Output the (X, Y) coordinate of the center of the cell containing the given text.  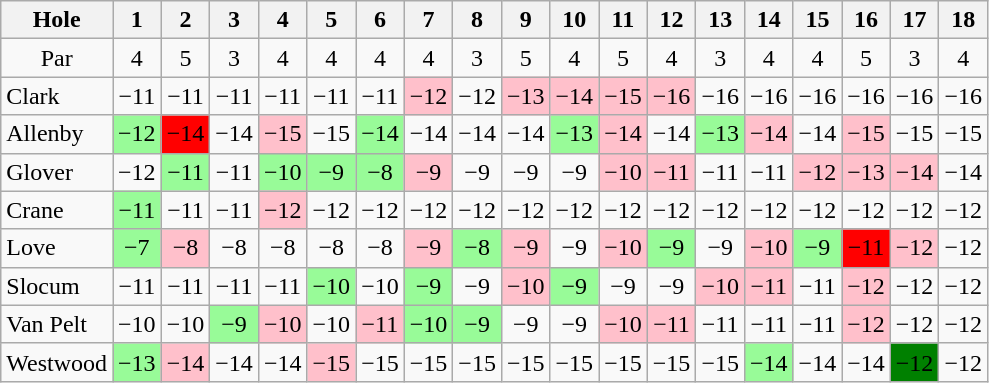
Van Pelt (57, 324)
Clark (57, 96)
13 (720, 20)
−7 (138, 248)
Par (57, 58)
14 (768, 20)
15 (818, 20)
8 (478, 20)
16 (866, 20)
12 (672, 20)
17 (914, 20)
Love (57, 248)
2 (186, 20)
Hole (57, 20)
11 (624, 20)
Allenby (57, 134)
Glover (57, 172)
9 (526, 20)
Crane (57, 210)
10 (574, 20)
6 (380, 20)
Slocum (57, 286)
1 (138, 20)
18 (964, 20)
7 (428, 20)
Westwood (57, 362)
